Capture the cell that displays the provided text and extract its [x, y] central coordinate. 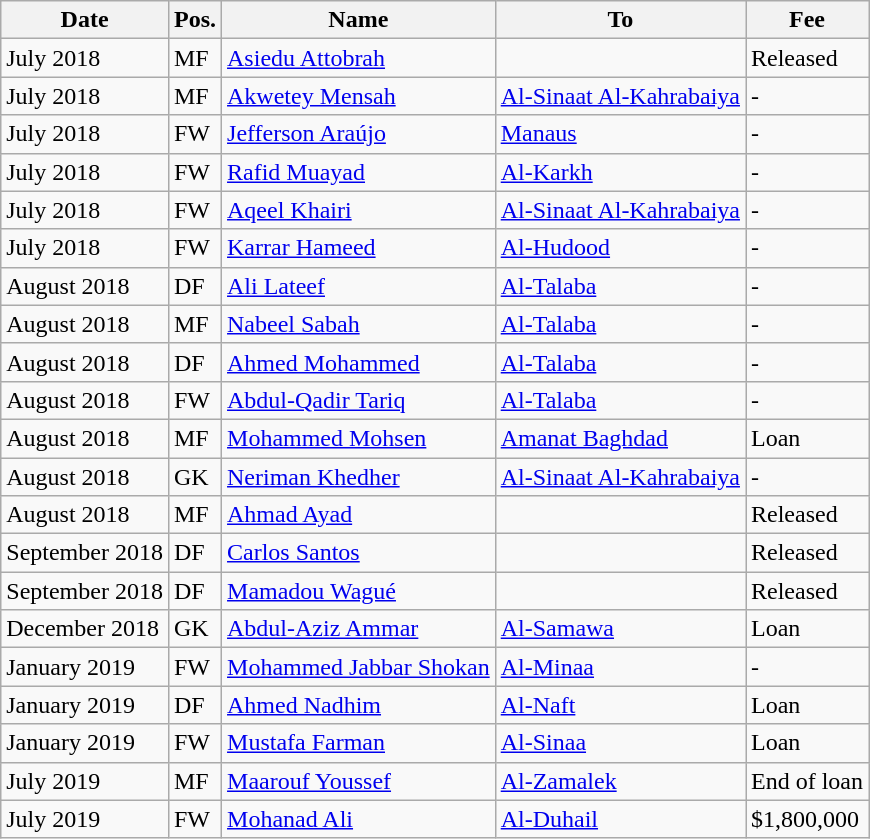
Karrar Hameed [359, 248]
$1,800,000 [808, 819]
Name [359, 20]
Fee [808, 20]
December 2018 [85, 629]
Ahmed Nadhim [359, 705]
Mohammed Mohsen [359, 438]
End of loan [808, 781]
Neriman Khedher [359, 477]
Ahmed Mohammed [359, 362]
Al-Naft [620, 705]
Maarouf Youssef [359, 781]
Ahmad Ayad [359, 515]
Al-Hudood [620, 248]
Al-Zamalek [620, 781]
Rafid Muayad [359, 172]
Nabeel Sabah [359, 324]
Al-Samawa [620, 629]
Asiedu Attobrah [359, 58]
Carlos Santos [359, 553]
Manaus [620, 134]
Pos. [194, 20]
Mustafa Farman [359, 743]
Al-Sinaa [620, 743]
Date [85, 20]
Jefferson Araújo [359, 134]
Aqeel Khairi [359, 210]
Akwetey Mensah [359, 96]
Mamadou Wagué [359, 591]
Ali Lateef [359, 286]
Mohanad Ali [359, 819]
Abdul-Qadir Tariq [359, 400]
Amanat Baghdad [620, 438]
To [620, 20]
Mohammed Jabbar Shokan [359, 667]
Abdul-Aziz Ammar [359, 629]
Al-Minaa [620, 667]
Al-Duhail [620, 819]
Al-Karkh [620, 172]
